Determine the (x, y) coordinate at the center of the cell enclosing the given text.  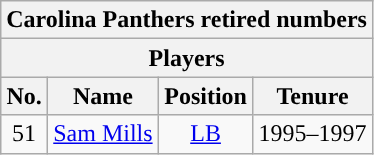
Name (102, 96)
Sam Mills (102, 134)
Carolina Panthers retired numbers (187, 20)
Tenure (313, 96)
LB (205, 134)
Position (205, 96)
1995–1997 (313, 134)
No. (24, 96)
Players (187, 58)
51 (24, 134)
